Provide the [X, Y] coordinate of the cell's center where the given text is located.  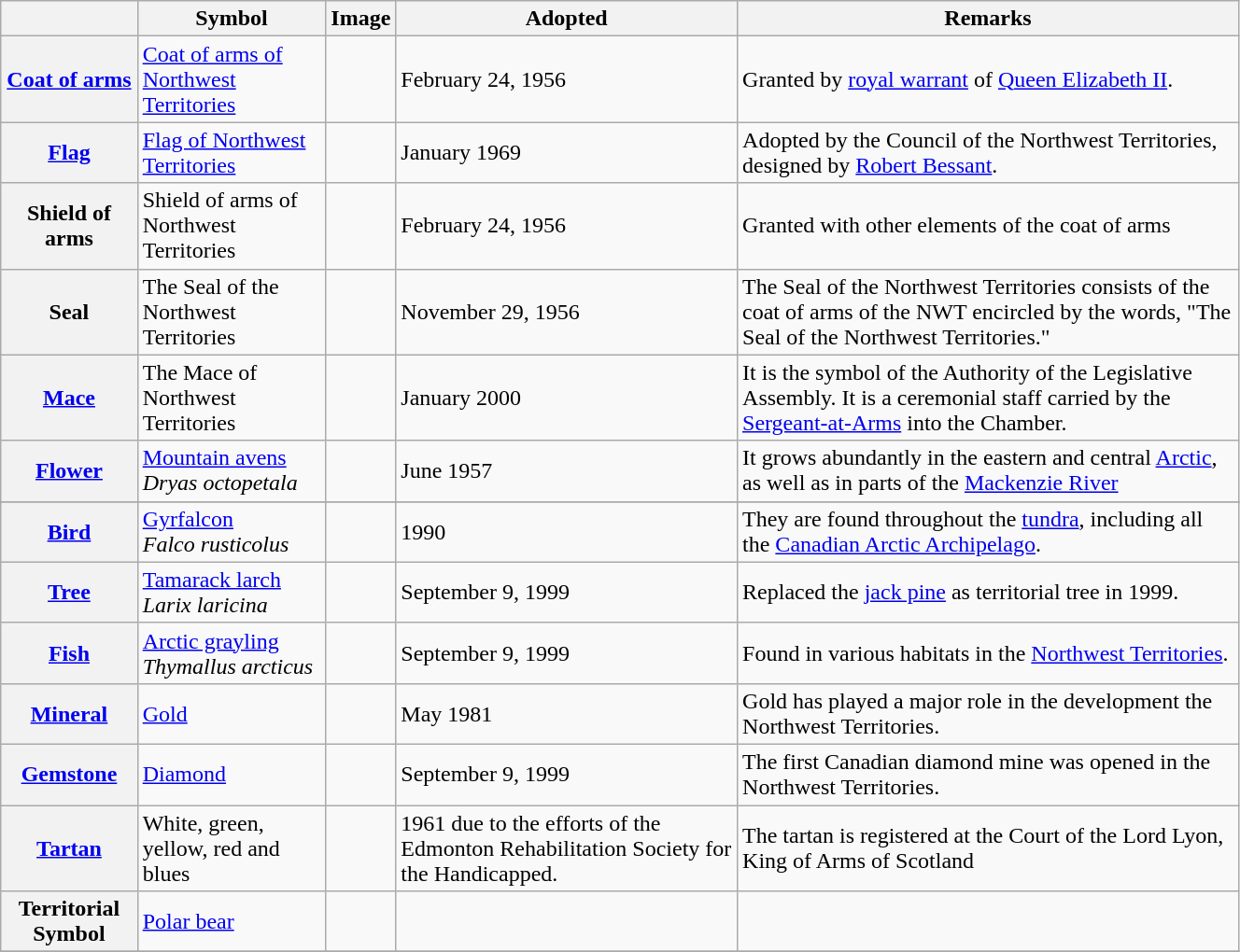
Coat of arms [69, 79]
Mountain avensDryas octopetala [232, 470]
Coat of arms of Northwest Territories [232, 79]
May 1981 [567, 713]
Seal [69, 312]
1990 [567, 532]
January 1969 [567, 153]
Bird [69, 532]
Tree [69, 592]
Shield of arms of Northwest Territories [232, 226]
Mineral [69, 713]
Remarks [988, 19]
Arctic graylingThymallus arcticus [232, 653]
GyrfalconFalco rusticolus [232, 532]
Adopted [567, 19]
Territorial Symbol [69, 922]
Image [360, 19]
Gemstone [69, 775]
Diamond [232, 775]
1961 due to the efforts of the Edmonton Rehabilitation Society for the Handicapped. [567, 847]
Tartan [69, 847]
Polar bear [232, 922]
It is the symbol of the Authority of the Legislative Assembly. It is a ceremonial staff carried by the Sergeant-at-Arms into the Chamber. [988, 398]
Adopted by the Council of the Northwest Territories, designed by Robert Bessant. [988, 153]
January 2000 [567, 398]
The Seal of the Northwest Territories [232, 312]
The first Canadian diamond mine was opened in the Northwest Territories. [988, 775]
June 1957 [567, 470]
Fish [69, 653]
Gold has played a major role in the development the Northwest Territories. [988, 713]
White, green, yellow, red and blues [232, 847]
Found in various habitats in the Northwest Territories. [988, 653]
Granted by royal warrant of Queen Elizabeth II. [988, 79]
Symbol [232, 19]
Tamarack larchLarix laricina [232, 592]
November 29, 1956 [567, 312]
Flag [69, 153]
Replaced the jack pine as territorial tree in 1999. [988, 592]
Mace [69, 398]
Flower [69, 470]
It grows abundantly in the eastern and central Arctic, as well as in parts of the Mackenzie River [988, 470]
The Seal of the Northwest Territories consists of the coat of arms of the NWT encircled by the words, "The Seal of the Northwest Territories." [988, 312]
The Mace of Northwest Territories [232, 398]
Granted with other elements of the coat of arms [988, 226]
The tartan is registered at the Court of the Lord Lyon, King of Arms of Scotland [988, 847]
Gold [232, 713]
Shield of arms [69, 226]
Flag of Northwest Territories [232, 153]
They are found throughout the tundra, including all the Canadian Arctic Archipelago. [988, 532]
